Pinpoint the cell where the given text exists, returning its [X, Y] midpoint coordinate. 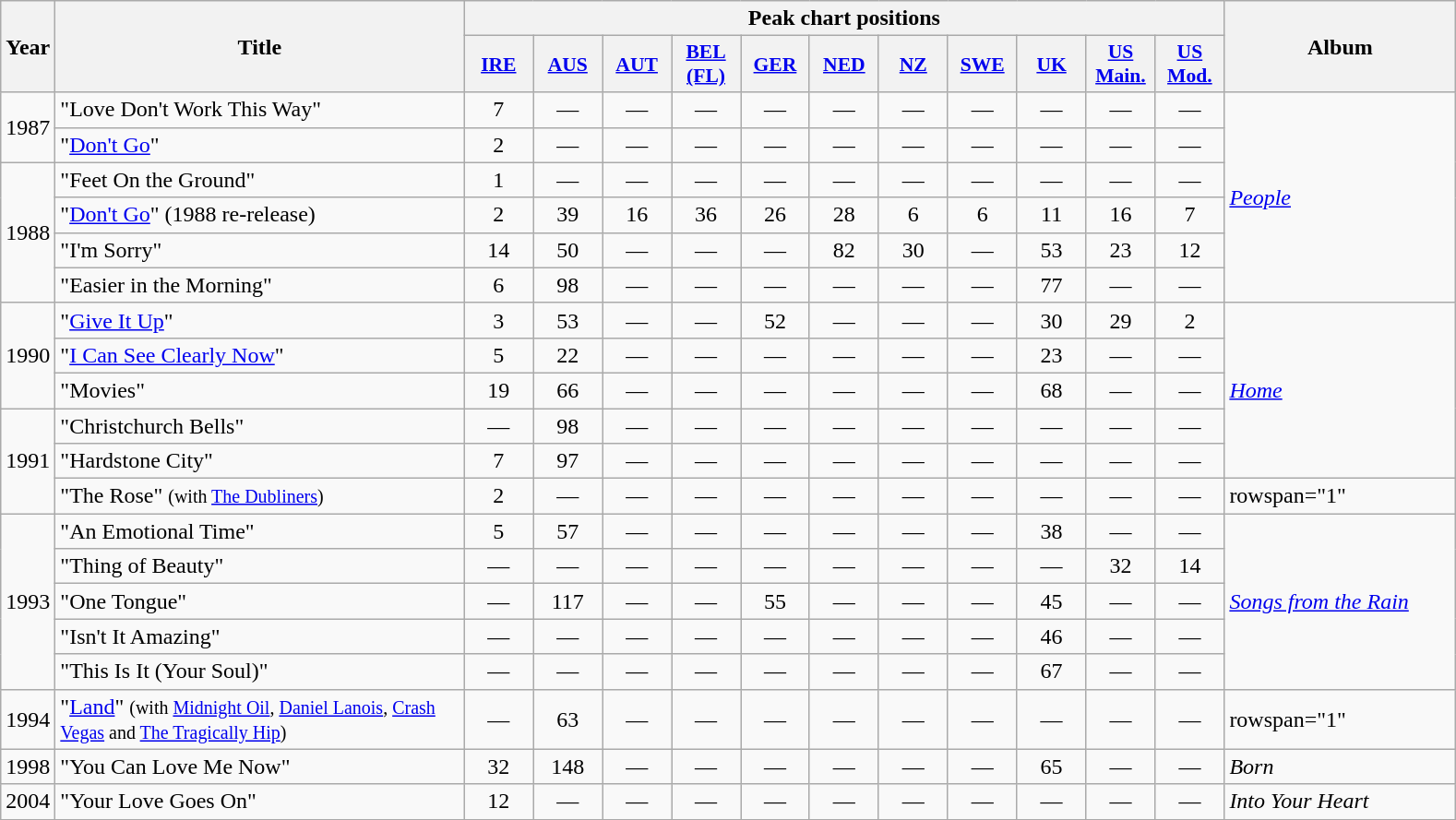
"I'm Sorry" [260, 250]
Album [1340, 46]
2004 [28, 802]
"Your Love Goes On" [260, 802]
"I Can See Clearly Now" [260, 355]
BEL(FL) [707, 65]
"Love Don't Work This Way" [260, 110]
45 [1052, 601]
1991 [28, 460]
1993 [28, 601]
Born [1340, 767]
"Movies" [260, 390]
Peak chart positions [844, 18]
"Isn't It Amazing" [260, 636]
NED [843, 65]
"Easier in the Morning" [260, 285]
"Don't Go" [260, 145]
"Land" (with Midnight Oil, Daniel Lanois, Crash Vegas and The Tragically Hip) [260, 719]
66 [568, 390]
Year [28, 46]
"You Can Love Me Now" [260, 767]
Title [260, 46]
29 [1120, 320]
"Christchurch Bells" [260, 425]
"An Emotional Time" [260, 531]
57 [568, 531]
97 [568, 461]
50 [568, 250]
AUT [637, 65]
"Feet On the Ground" [260, 180]
65 [1052, 767]
"Hardstone City" [260, 461]
67 [1052, 671]
38 [1052, 531]
77 [1052, 285]
26 [775, 215]
22 [568, 355]
36 [707, 215]
"Thing of Beauty" [260, 566]
52 [775, 320]
1988 [28, 232]
GER [775, 65]
IRE [498, 65]
"The Rose" (with The Dubliners) [260, 496]
AUS [568, 65]
39 [568, 215]
117 [568, 601]
NZ [913, 65]
55 [775, 601]
3 [498, 320]
USMod. [1190, 65]
63 [568, 719]
11 [1052, 215]
"Give It Up" [260, 320]
Songs from the Rain [1340, 601]
SWE [982, 65]
"Don't Go" (1988 re-release) [260, 215]
19 [498, 390]
Home [1340, 390]
"This Is It (Your Soul)" [260, 671]
82 [843, 250]
68 [1052, 390]
46 [1052, 636]
1994 [28, 719]
1990 [28, 355]
Into Your Heart [1340, 802]
"One Tongue" [260, 601]
USMain. [1120, 65]
28 [843, 215]
1998 [28, 767]
People [1340, 197]
1987 [28, 127]
UK [1052, 65]
148 [568, 767]
1 [498, 180]
